Find where the given text appears and provide that cell's center as [X, Y] coordinate. 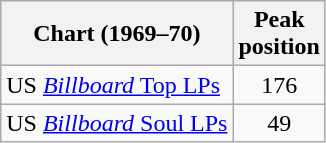
176 [279, 85]
Chart (1969–70) [117, 34]
US Billboard Soul LPs [117, 123]
US Billboard Top LPs [117, 85]
Peakposition [279, 34]
49 [279, 123]
